Provide the [x, y] coordinate of the cell's center where the given text is located.  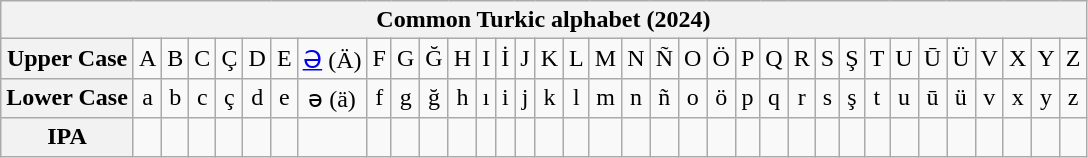
S [827, 59]
u [904, 98]
O [693, 59]
Lower Case [68, 98]
Ç [230, 59]
m [605, 98]
B [176, 59]
o [693, 98]
Common Turkic alphabet (2024) [544, 20]
U [904, 59]
x [1017, 98]
L [577, 59]
X [1017, 59]
q [774, 98]
g [405, 98]
Z [1073, 59]
K [549, 59]
ə (ä) [332, 98]
ū [932, 98]
I [486, 59]
s [827, 98]
Ş [852, 59]
ö [721, 98]
Ö [721, 59]
M [605, 59]
Q [774, 59]
Ə (Ä) [332, 59]
p [747, 98]
ü [961, 98]
J [525, 59]
IPA [68, 137]
C [202, 59]
P [747, 59]
D [257, 59]
ñ [664, 98]
R [802, 59]
Ü [961, 59]
Y [1046, 59]
y [1046, 98]
c [202, 98]
r [802, 98]
A [147, 59]
e [284, 98]
ş [852, 98]
ç [230, 98]
Ñ [664, 59]
z [1073, 98]
j [525, 98]
İ [506, 59]
Upper Case [68, 59]
b [176, 98]
G [405, 59]
d [257, 98]
f [379, 98]
E [284, 59]
ı [486, 98]
a [147, 98]
H [462, 59]
l [577, 98]
k [549, 98]
h [462, 98]
v [989, 98]
ğ [434, 98]
t [877, 98]
Ğ [434, 59]
Ū [932, 59]
F [379, 59]
V [989, 59]
N [636, 59]
T [877, 59]
n [636, 98]
i [506, 98]
